From the cell containing the given text, extract its center point as [X, Y] coordinate. 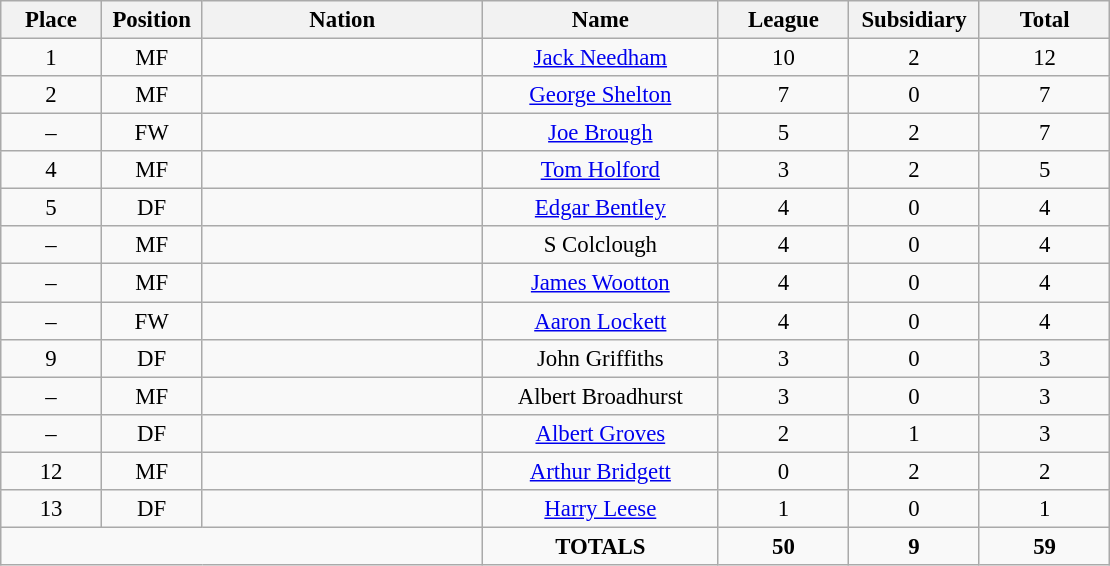
S Colclough [601, 245]
10 [784, 58]
Joe Brough [601, 133]
Jack Needham [601, 58]
James Wootton [601, 283]
Place [52, 20]
George Shelton [601, 95]
13 [52, 509]
Arthur Bridgett [601, 471]
Subsidiary [914, 20]
Name [601, 20]
59 [1044, 546]
Nation [342, 20]
Aaron Lockett [601, 321]
Albert Broadhurst [601, 396]
John Griffiths [601, 358]
League [784, 20]
Albert Groves [601, 433]
Total [1044, 20]
Harry Leese [601, 509]
Position [152, 20]
Tom Holford [601, 170]
Edgar Bentley [601, 208]
50 [784, 546]
TOTALS [601, 546]
